Search for the cell housing the specified text and yield its [X, Y] center coordinate. 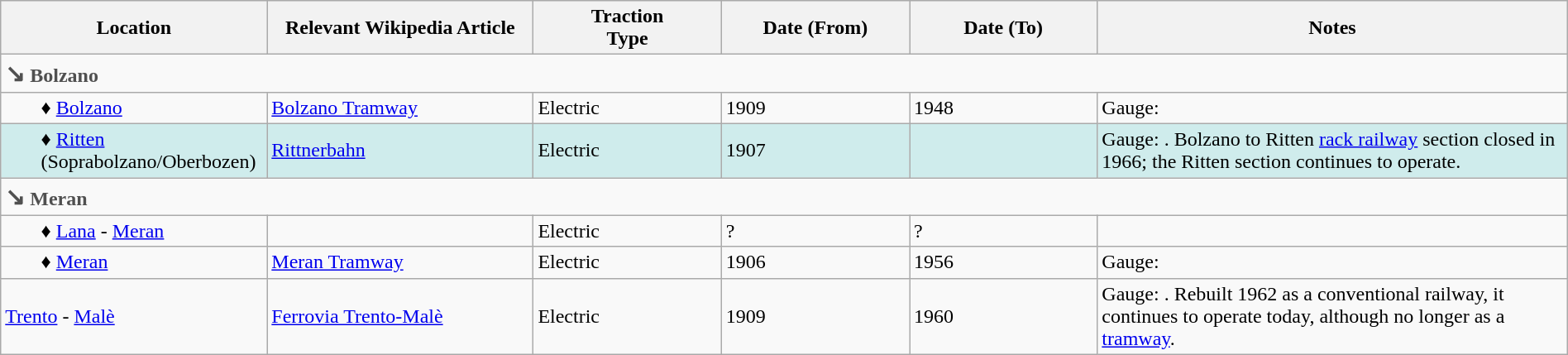
↘ Meran [784, 196]
♦ Ritten (Soprabolzano/Oberbozen) [134, 151]
1960 [1004, 316]
Notes [1332, 28]
TractionType [627, 28]
Meran Tramway [400, 262]
Date (From) [815, 28]
Relevant Wikipedia Article [400, 28]
Rittnerbahn [400, 151]
Date (To) [1004, 28]
♦ Meran [134, 262]
Trento - Malè [134, 316]
↘ Bolzano [784, 74]
1907 [815, 151]
Gauge: . Bolzano to Ritten rack railway section closed in 1966; the Ritten section continues to operate. [1332, 151]
Location [134, 28]
Ferrovia Trento-Malè [400, 316]
Bolzano Tramway [400, 108]
1906 [815, 262]
Gauge: . Rebuilt 1962 as a conventional railway, it continues to operate today, although no longer as a tramway. [1332, 316]
♦ Lana - Meran [134, 231]
1956 [1004, 262]
♦ Bolzano [134, 108]
1948 [1004, 108]
